Locate the cell with the specified text and output its (X, Y) center coordinate. 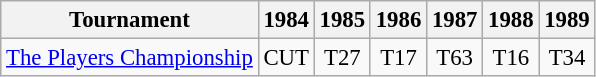
Tournament (130, 20)
The Players Championship (130, 58)
T34 (567, 58)
T17 (398, 58)
T27 (342, 58)
1985 (342, 20)
1988 (511, 20)
1984 (286, 20)
1986 (398, 20)
T16 (511, 58)
1989 (567, 20)
CUT (286, 58)
1987 (455, 20)
T63 (455, 58)
